Provide the [X, Y] coordinate of the cell's center where the given text is located.  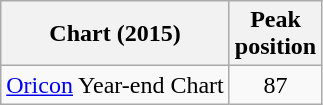
Oricon Year-end Chart [116, 85]
87 [275, 85]
Peakposition [275, 34]
Chart (2015) [116, 34]
